Output the (X, Y) coordinate of the center of the cell containing the given text.  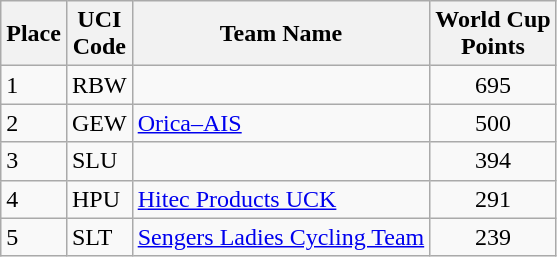
Orica–AIS (281, 123)
3 (34, 161)
Hitec Products UCK (281, 199)
RBW (99, 85)
UCICode (99, 34)
394 (493, 161)
GEW (99, 123)
HPU (99, 199)
291 (493, 199)
SLU (99, 161)
Place (34, 34)
Sengers Ladies Cycling Team (281, 237)
500 (493, 123)
695 (493, 85)
SLT (99, 237)
4 (34, 199)
239 (493, 237)
2 (34, 123)
5 (34, 237)
World CupPoints (493, 34)
1 (34, 85)
Team Name (281, 34)
